Output the (x, y) coordinate of the center of the cell containing the given text.  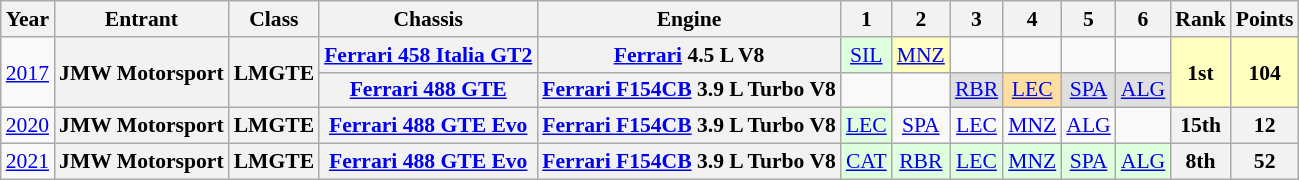
Year (28, 19)
12 (1265, 126)
6 (1143, 19)
Class (274, 19)
5 (1088, 19)
4 (1032, 19)
1st (1200, 72)
Ferrari 488 GTE (428, 90)
52 (1265, 162)
2021 (28, 162)
3 (976, 19)
2017 (28, 72)
SIL (866, 55)
CAT (866, 162)
2 (921, 19)
1 (866, 19)
Ferrari 458 Italia GT2 (428, 55)
Points (1265, 19)
Entrant (142, 19)
Chassis (428, 19)
Engine (689, 19)
Ferrari 4.5 L V8 (689, 55)
8th (1200, 162)
2020 (28, 126)
15th (1200, 126)
104 (1265, 72)
Rank (1200, 19)
